Identify which cell holds the provided text, then report its [X, Y] central coordinate. 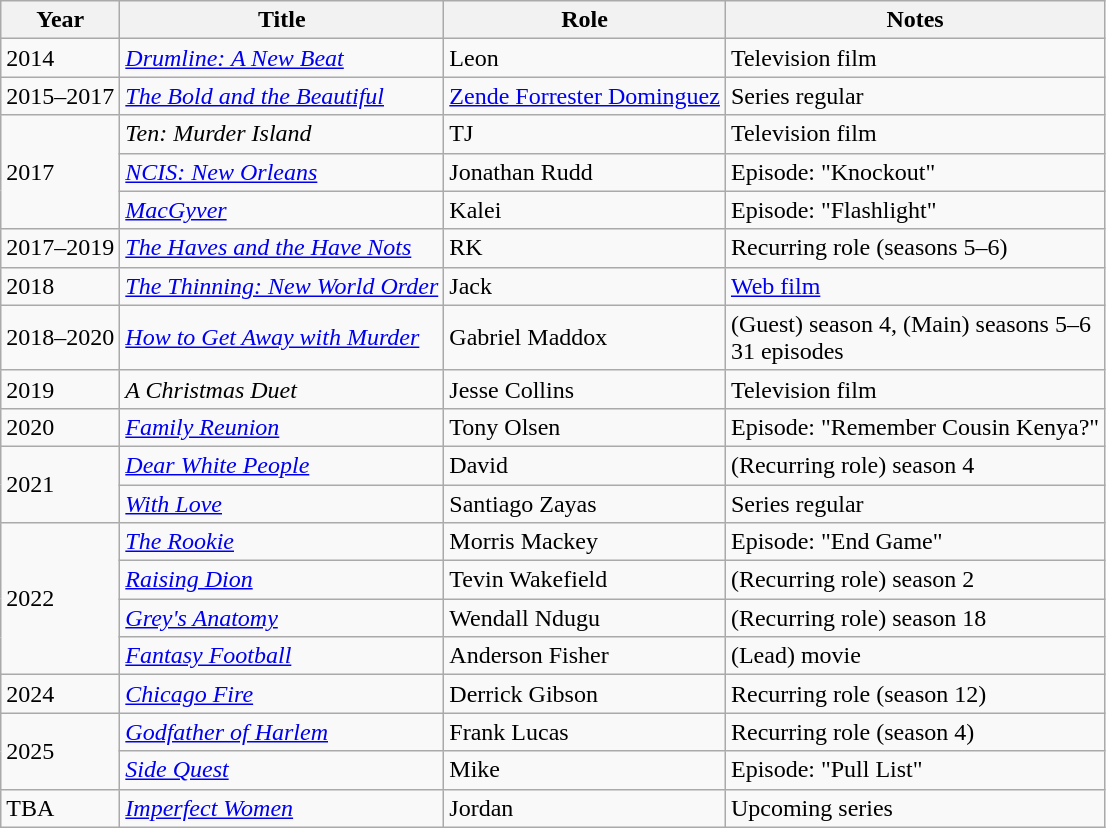
2025 [60, 751]
Upcoming series [914, 808]
With Love [282, 503]
2022 [60, 599]
The Bold and the Beautiful [282, 96]
Raising Dion [282, 580]
Morris Mackey [585, 542]
Jonathan Rudd [585, 172]
2017–2019 [60, 248]
Chicago Fire [282, 694]
Jesse Collins [585, 389]
Family Reunion [282, 427]
Year [60, 20]
Episode: "Knockout" [914, 172]
Episode: "Flashlight" [914, 210]
Santiago Zayas [585, 503]
2020 [60, 427]
Ten: Murder Island [282, 134]
Leon [585, 58]
2017 [60, 172]
2014 [60, 58]
2018–2020 [60, 338]
Grey's Anatomy [282, 618]
NCIS: New Orleans [282, 172]
(Recurring role) season 4 [914, 465]
Recurring role (seasons 5–6) [914, 248]
TJ [585, 134]
Episode: "Pull List" [914, 770]
Recurring role (season 12) [914, 694]
(Guest) season 4, (Main) seasons 5–631 episodes [914, 338]
Frank Lucas [585, 732]
A Christmas Duet [282, 389]
2018 [60, 286]
The Haves and the Have Nots [282, 248]
Tony Olsen [585, 427]
Role [585, 20]
2019 [60, 389]
Mike [585, 770]
Notes [914, 20]
Title [282, 20]
The Thinning: New World Order [282, 286]
David [585, 465]
Episode: "End Game" [914, 542]
Zende Forrester Dominguez [585, 96]
Imperfect Women [282, 808]
MacGyver [282, 210]
2024 [60, 694]
Anderson Fisher [585, 656]
(Lead) movie [914, 656]
Jordan [585, 808]
Episode: "Remember Cousin Kenya?" [914, 427]
How to Get Away with Murder [282, 338]
TBA [60, 808]
2015–2017 [60, 96]
Gabriel Maddox [585, 338]
Recurring role (season 4) [914, 732]
Side Quest [282, 770]
Web film [914, 286]
RK [585, 248]
Derrick Gibson [585, 694]
Wendall Ndugu [585, 618]
Jack [585, 286]
Kalei [585, 210]
2021 [60, 484]
(Recurring role) season 18 [914, 618]
Tevin Wakefield [585, 580]
Fantasy Football [282, 656]
The Rookie [282, 542]
Godfather of Harlem [282, 732]
Dear White People [282, 465]
Drumline: A New Beat [282, 58]
(Recurring role) season 2 [914, 580]
